Identify which cell holds the provided text, then report its [X, Y] central coordinate. 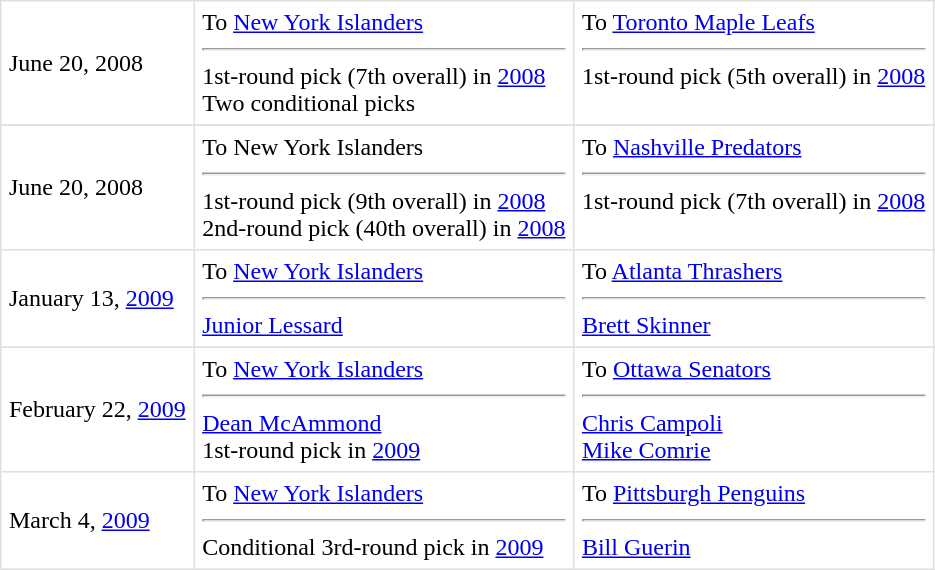
January 13, 2009 [98, 299]
To New York Islanders 1st-round pick (7th overall) in 2008Two conditional picks [384, 63]
To Pittsburgh Penguins Bill Guerin [754, 521]
To New York Islanders Dean McAmmond1st-round pick in 2009 [384, 409]
To New York Islanders Conditional 3rd-round pick in 2009 [384, 521]
To New York Islanders Junior Lessard [384, 299]
To New York Islanders 1st-round pick (9th overall) in 20082nd-round pick (40th overall) in 2008 [384, 187]
To Toronto Maple Leafs 1st-round pick (5th overall) in 2008 [754, 63]
To Nashville Predators 1st-round pick (7th overall) in 2008 [754, 187]
To Ottawa Senators Chris CampoliMike Comrie [754, 409]
February 22, 2009 [98, 409]
March 4, 2009 [98, 521]
To Atlanta Thrashers Brett Skinner [754, 299]
